Find where the given text appears and provide that cell's center as (X, Y) coordinate. 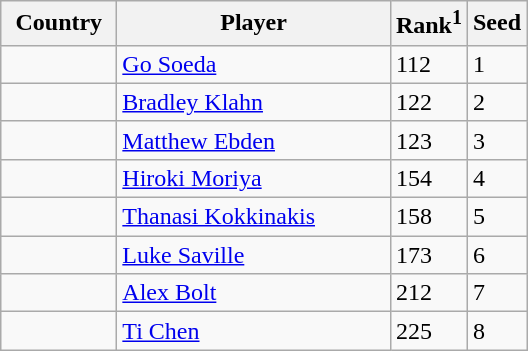
158 (428, 217)
Seed (496, 24)
Alex Bolt (254, 293)
212 (428, 293)
154 (428, 178)
2 (496, 102)
1 (496, 64)
123 (428, 140)
Go Soeda (254, 64)
Luke Saville (254, 255)
3 (496, 140)
Country (59, 24)
Rank1 (428, 24)
173 (428, 255)
Thanasi Kokkinakis (254, 217)
Player (254, 24)
8 (496, 331)
Bradley Klahn (254, 102)
225 (428, 331)
7 (496, 293)
5 (496, 217)
Hiroki Moriya (254, 178)
112 (428, 64)
122 (428, 102)
Ti Chen (254, 331)
Matthew Ebden (254, 140)
4 (496, 178)
6 (496, 255)
